Detect which cell encompasses the target text, then output its (X, Y) center coordinate. 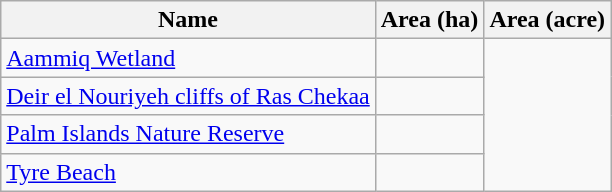
Name (188, 20)
Palm Islands Nature Reserve (188, 134)
Deir el Nouriyeh cliffs of Ras Chekaa (188, 96)
Area (acre) (548, 20)
Aammiq Wetland (188, 58)
Tyre Beach (188, 172)
Area (ha) (430, 20)
